Pinpoint the cell where the given text exists, returning its [X, Y] midpoint coordinate. 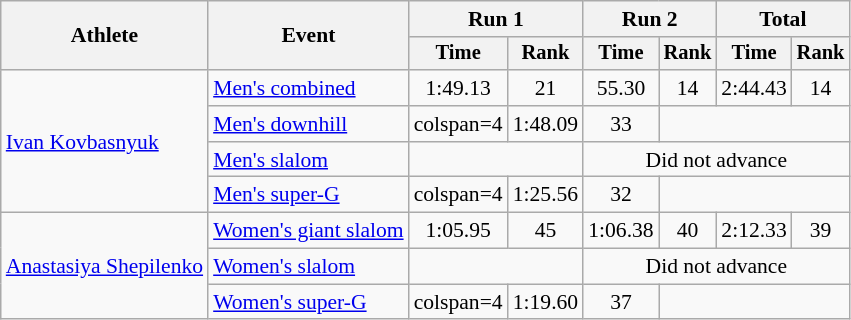
21 [546, 88]
Run 2 [650, 19]
1:25.56 [546, 195]
1:06.38 [620, 231]
Men's super-G [308, 195]
40 [688, 231]
Women's giant slalom [308, 231]
32 [620, 195]
Athlete [104, 36]
Women's super-G [308, 302]
Men's combined [308, 88]
37 [620, 302]
Run 1 [496, 19]
Women's slalom [308, 267]
39 [821, 231]
1:48.09 [546, 124]
45 [546, 231]
Anastasiya Shepilenko [104, 266]
2:12.33 [754, 231]
Ivan Kovbasnyuk [104, 141]
Men's downhill [308, 124]
1:49.13 [458, 88]
1:05.95 [458, 231]
33 [620, 124]
1:19.60 [546, 302]
2:44.43 [754, 88]
55.30 [620, 88]
Total [782, 19]
Event [308, 36]
Men's slalom [308, 160]
